Identify which cell holds the provided text, then report its (X, Y) central coordinate. 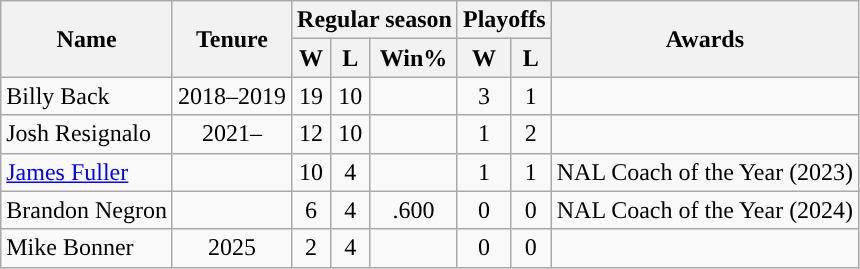
2018–2019 (232, 96)
12 (312, 134)
Win% (414, 58)
Tenure (232, 39)
Mike Bonner (87, 248)
NAL Coach of the Year (2023) (704, 172)
19 (312, 96)
Josh Resignalo (87, 134)
Awards (704, 39)
6 (312, 210)
James Fuller (87, 172)
Brandon Negron (87, 210)
Name (87, 39)
2025 (232, 248)
NAL Coach of the Year (2024) (704, 210)
.600 (414, 210)
3 (484, 96)
Playoffs (504, 20)
2021– (232, 134)
Regular season (375, 20)
Billy Back (87, 96)
